Locate the cell with the specified text and output its [x, y] center coordinate. 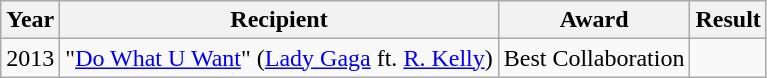
"Do What U Want" (Lady Gaga ft. R. Kelly) [279, 58]
Recipient [279, 20]
Result [728, 20]
2013 [30, 58]
Year [30, 20]
Award [594, 20]
Best Collaboration [594, 58]
